Determine the [x, y] coordinate at the center of the cell enclosing the given text.  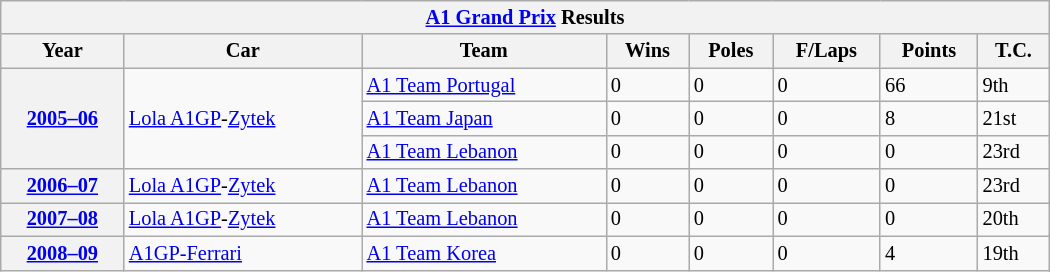
4 [928, 253]
F/Laps [827, 51]
A1 Grand Prix Results [525, 17]
9th [1014, 85]
66 [928, 85]
A1GP-Ferrari [243, 253]
2007–08 [62, 219]
T.C. [1014, 51]
2006–07 [62, 186]
19th [1014, 253]
20th [1014, 219]
2008–09 [62, 253]
A1 Team Japan [484, 118]
8 [928, 118]
2005–06 [62, 118]
Poles [731, 51]
Wins [648, 51]
A1 Team Korea [484, 253]
Year [62, 51]
Car [243, 51]
Points [928, 51]
Team [484, 51]
21st [1014, 118]
A1 Team Portugal [484, 85]
